Extract the [x, y] coordinate from the center of the cell holding the provided text.  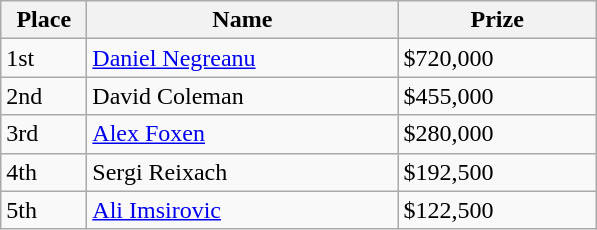
Alex Foxen [242, 134]
3rd [44, 134]
David Coleman [242, 96]
Sergi Reixach [242, 172]
Place [44, 20]
1st [44, 58]
Ali Imsirovic [242, 210]
4th [44, 172]
5th [44, 210]
$455,000 [498, 96]
$280,000 [498, 134]
2nd [44, 96]
$192,500 [498, 172]
Daniel Negreanu [242, 58]
Name [242, 20]
$720,000 [498, 58]
Prize [498, 20]
$122,500 [498, 210]
